Return [x, y] of the center of cell containing provided text 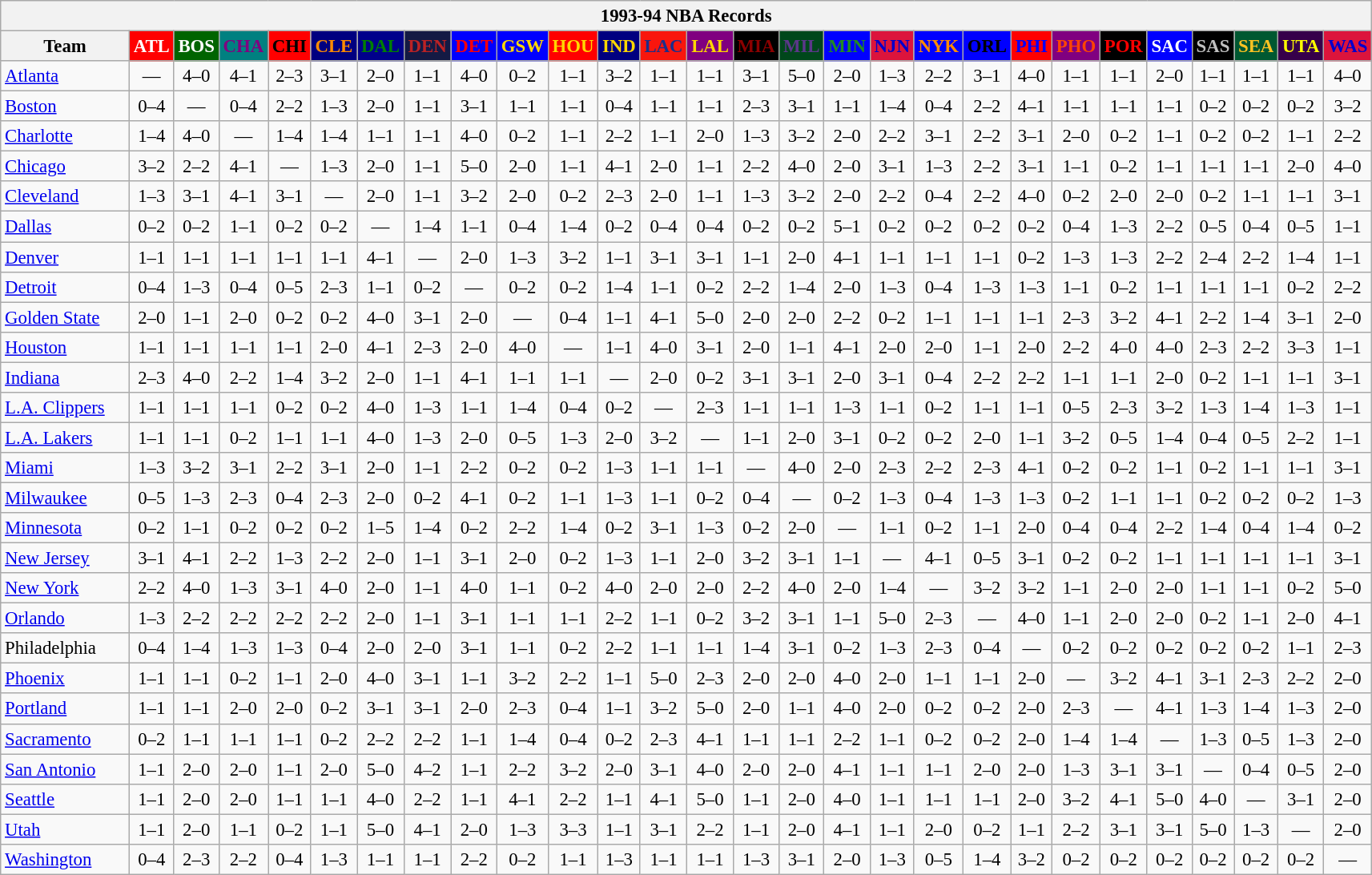
Indiana [66, 377]
NYK [939, 46]
POR [1123, 46]
L.A. Clippers [66, 408]
NJN [892, 46]
Houston [66, 347]
New Jersey [66, 558]
Philadelphia [66, 648]
CHI [289, 46]
SAC [1169, 46]
Seattle [66, 799]
LAC [663, 46]
Milwaukee [66, 498]
2–4 [1213, 257]
Atlanta [66, 76]
MIA [756, 46]
CLE [333, 46]
IND [619, 46]
Phoenix [66, 679]
SEA [1256, 46]
Golden State [66, 317]
DET [474, 46]
HOU [573, 46]
Chicago [66, 167]
Sacramento [66, 739]
L.A. Lakers [66, 437]
4–2 [428, 769]
Dallas [66, 227]
Team [66, 46]
Cleveland [66, 196]
Charlotte [66, 136]
GSW [522, 46]
MIN [847, 46]
SAS [1213, 46]
1–5 [381, 528]
UTA [1301, 46]
Detroit [66, 287]
PHI [1032, 46]
Washington [66, 860]
DAL [381, 46]
Minnesota [66, 528]
1993-94 NBA Records [686, 16]
LAL [710, 46]
ATL [151, 46]
Portland [66, 709]
New York [66, 588]
DEN [428, 46]
San Antonio [66, 769]
CHA [243, 46]
PHO [1076, 46]
Orlando [66, 619]
ORL [987, 46]
5–1 [847, 227]
Miami [66, 468]
BOS [196, 46]
WAS [1348, 46]
Boston [66, 107]
MIL [802, 46]
Utah [66, 829]
Denver [66, 257]
